Return the (X, Y) coordinate for the center point of the cell that contains the specified text.  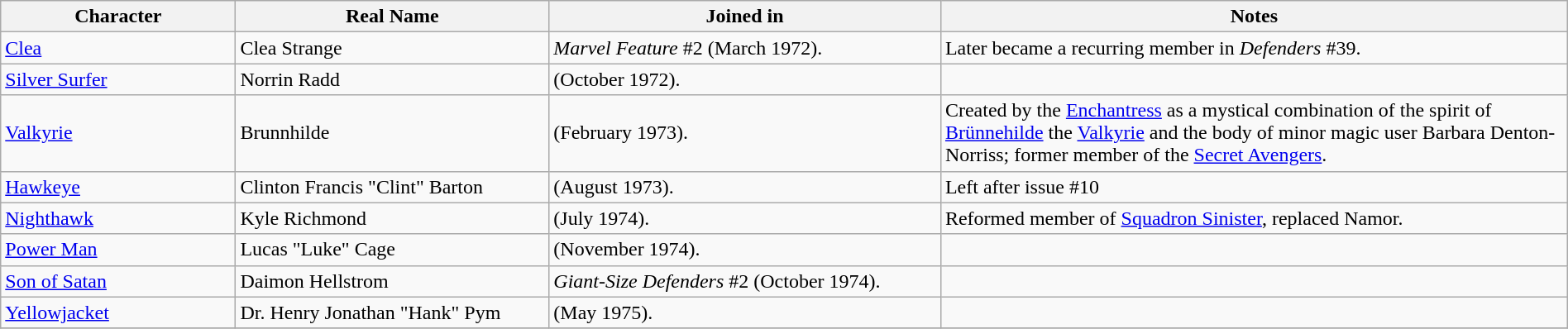
Hawkeye (118, 187)
Yellowjacket (118, 312)
Real Name (392, 17)
(May 1975). (745, 312)
Power Man (118, 250)
Daimon Hellstrom (392, 281)
Clinton Francis "Clint" Barton (392, 187)
Left after issue #10 (1254, 187)
Valkyrie (118, 133)
Kyle Richmond (392, 218)
Clea Strange (392, 48)
Reformed member of Squadron Sinister, replaced Namor. (1254, 218)
Nighthawk (118, 218)
Later became a recurring member in Defenders #39. (1254, 48)
Son of Satan (118, 281)
Norrin Radd (392, 79)
Marvel Feature #2 (March 1972). (745, 48)
Brunnhilde (392, 133)
(November 1974). (745, 250)
(August 1973). (745, 187)
Lucas "Luke" Cage (392, 250)
(October 1972). (745, 79)
Joined in (745, 17)
(February 1973). (745, 133)
Giant-Size Defenders #2 (October 1974). (745, 281)
Notes (1254, 17)
Silver Surfer (118, 79)
Dr. Henry Jonathan "Hank" Pym (392, 312)
Character (118, 17)
Clea (118, 48)
(July 1974). (745, 218)
